Locate the cell with the specified text and output its [x, y] center coordinate. 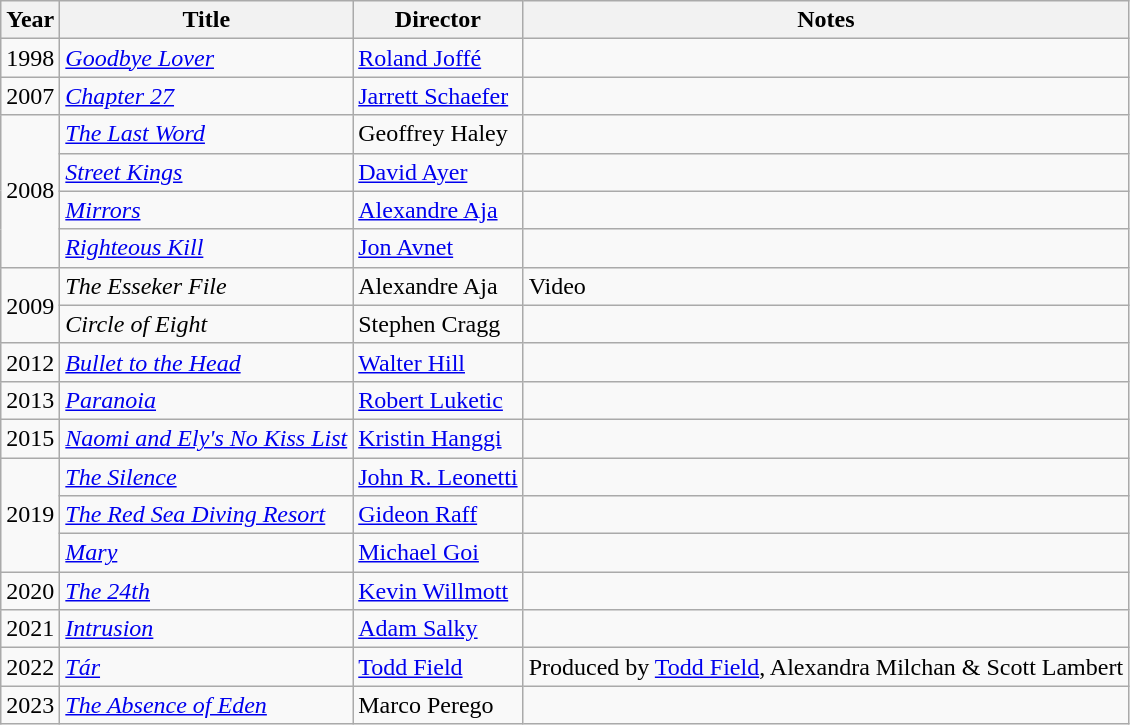
2009 [30, 305]
The Last Word [206, 134]
Produced by Todd Field, Alexandra Milchan & Scott Lambert [826, 667]
Jarrett Schaefer [438, 96]
Roland Joffé [438, 58]
Naomi and Ely's No Kiss List [206, 438]
The Esseker File [206, 286]
Goodbye Lover [206, 58]
Walter Hill [438, 362]
David Ayer [438, 172]
2007 [30, 96]
The Silence [206, 477]
2021 [30, 629]
2013 [30, 400]
Intrusion [206, 629]
2019 [30, 515]
Year [30, 20]
Chapter 27 [206, 96]
2012 [30, 362]
Todd Field [438, 667]
2015 [30, 438]
2023 [30, 705]
Stephen Cragg [438, 324]
Mirrors [206, 210]
Video [826, 286]
Tár [206, 667]
Bullet to the Head [206, 362]
Street Kings [206, 172]
Kristin Hanggi [438, 438]
Geoffrey Haley [438, 134]
Kevin Willmott [438, 591]
Title [206, 20]
2008 [30, 191]
Gideon Raff [438, 515]
Marco Perego [438, 705]
Jon Avnet [438, 248]
Mary [206, 553]
Director [438, 20]
The Red Sea Diving Resort [206, 515]
Notes [826, 20]
2020 [30, 591]
The 24th [206, 591]
Paranoia [206, 400]
Robert Luketic [438, 400]
John R. Leonetti [438, 477]
Circle of Eight [206, 324]
Michael Goi [438, 553]
1998 [30, 58]
2022 [30, 667]
Adam Salky [438, 629]
The Absence of Eden [206, 705]
Righteous Kill [206, 248]
